Search for the cell housing the specified text and yield its (x, y) center coordinate. 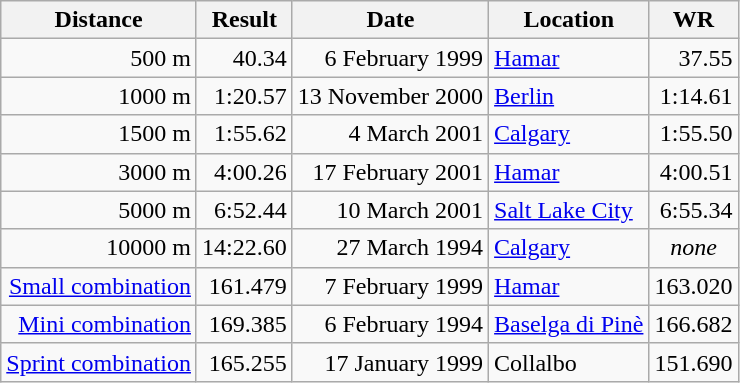
6:52.44 (244, 210)
4 March 2001 (390, 134)
500 m (99, 58)
6 February 1994 (390, 324)
37.55 (694, 58)
40.34 (244, 58)
6:55.34 (694, 210)
Result (244, 20)
1:20.57 (244, 96)
17 January 1999 (390, 362)
5000 m (99, 210)
6 February 1999 (390, 58)
165.255 (244, 362)
1:14.61 (694, 96)
WR (694, 20)
1000 m (99, 96)
Berlin (569, 96)
Distance (99, 20)
Small combination (99, 286)
1500 m (99, 134)
10 March 2001 (390, 210)
7 February 1999 (390, 286)
161.479 (244, 286)
10000 m (99, 248)
Sprint combination (99, 362)
Salt Lake City (569, 210)
Location (569, 20)
17 February 2001 (390, 172)
166.682 (694, 324)
Baselga di Pinè (569, 324)
151.690 (694, 362)
27 March 1994 (390, 248)
Date (390, 20)
Mini combination (99, 324)
163.020 (694, 286)
14:22.60 (244, 248)
1:55.50 (694, 134)
13 November 2000 (390, 96)
3000 m (99, 172)
169.385 (244, 324)
none (694, 248)
Collalbo (569, 362)
4:00.26 (244, 172)
4:00.51 (694, 172)
1:55.62 (244, 134)
